Output the (X, Y) coordinate of the center of the cell containing the given text.  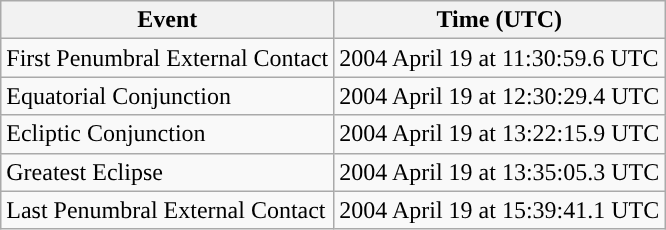
2004 April 19 at 11:30:59.6 UTC (500, 58)
Event (168, 20)
Time (UTC) (500, 20)
Greatest Eclipse (168, 172)
Equatorial Conjunction (168, 96)
First Penumbral External Contact (168, 58)
Last Penumbral External Contact (168, 210)
2004 April 19 at 15:39:41.1 UTC (500, 210)
2004 April 19 at 12:30:29.4 UTC (500, 96)
2004 April 19 at 13:22:15.9 UTC (500, 134)
2004 April 19 at 13:35:05.3 UTC (500, 172)
Ecliptic Conjunction (168, 134)
